Locate the cell with the specified text and output its (X, Y) center coordinate. 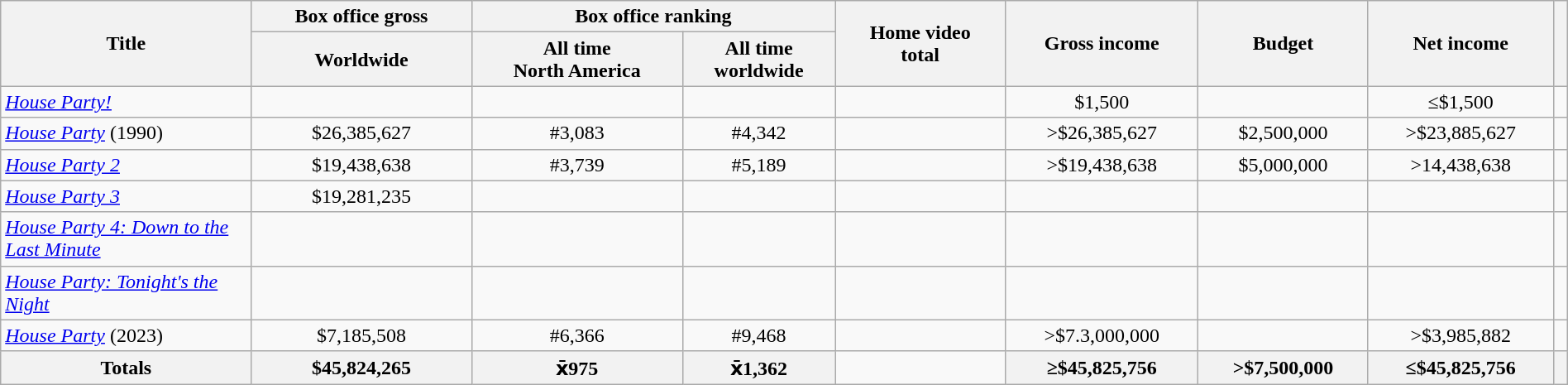
$19,438,638 (361, 165)
≤$1,500 (1460, 102)
>$26,385,627 (1102, 133)
House Party (2023) (126, 335)
≥$45,825,756 (1102, 368)
All time worldwide (758, 60)
Worldwide (361, 60)
$26,385,627 (361, 133)
>$7,500,000 (1284, 368)
>$3,985,882 (1460, 335)
House Party: Tonight's the Night (126, 293)
$2,500,000 (1284, 133)
>$23,885,627 (1460, 133)
House Party 4: Down to the Last Minute (126, 238)
$5,000,000 (1284, 165)
Budget (1284, 43)
Box office ranking (653, 17)
House Party 3 (126, 196)
>$19,438,638 (1102, 165)
#9,468 (758, 335)
x̄1,362 (758, 368)
>$7.3,000,000 (1102, 335)
All time North America (577, 60)
House Party! (126, 102)
House Party (1990) (126, 133)
$45,824,265 (361, 368)
#4,342 (758, 133)
x̄975 (577, 368)
Box office gross (361, 17)
$7,185,508 (361, 335)
#3,739 (577, 165)
#3,083 (577, 133)
#6,366 (577, 335)
#5,189 (758, 165)
Home video total (920, 43)
Title (126, 43)
Net income (1460, 43)
Gross income (1102, 43)
≤$45,825,756 (1460, 368)
$1,500 (1102, 102)
Totals (126, 368)
House Party 2 (126, 165)
$19,281,235 (361, 196)
>14,438,638 (1460, 165)
